Scan for the cell matching the given text and deliver its (x, y) coordinate at center. 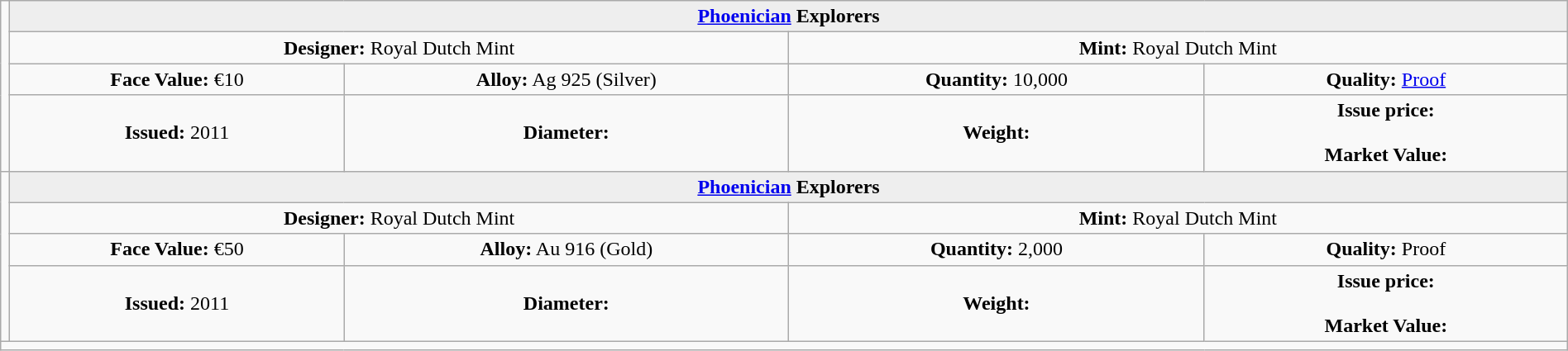
Face Value: €10 (177, 79)
Face Value: €50 (177, 249)
Quantity: 2,000 (996, 249)
Quantity: 10,000 (996, 79)
Alloy: Au 916 (Gold) (566, 249)
Alloy: Ag 925 (Silver) (566, 79)
